Capture the cell that displays the provided text and extract its [X, Y] central coordinate. 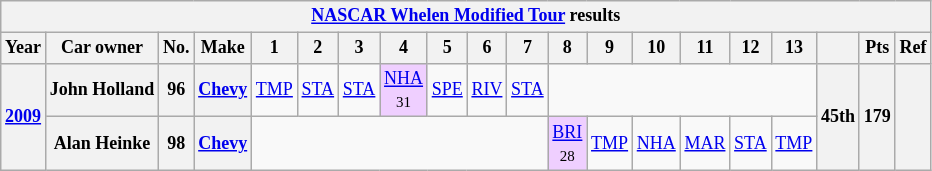
Year [24, 48]
11 [705, 48]
3 [358, 48]
BRI28 [568, 144]
8 [568, 48]
MAR [705, 144]
45th [838, 116]
Alan Heinke [102, 144]
SPE [447, 90]
2 [318, 48]
Ref [913, 48]
John Holland [102, 90]
RIV [487, 90]
6 [487, 48]
Make [223, 48]
5 [447, 48]
13 [794, 48]
7 [528, 48]
9 [610, 48]
NHA [656, 144]
NHA31 [404, 90]
179 [877, 116]
No. [176, 48]
98 [176, 144]
Pts [877, 48]
10 [656, 48]
Car owner [102, 48]
4 [404, 48]
12 [750, 48]
96 [176, 90]
2009 [24, 116]
1 [275, 48]
NASCAR Whelen Modified Tour results [466, 16]
